Detect which cell encompasses the target text, then output its [X, Y] center coordinate. 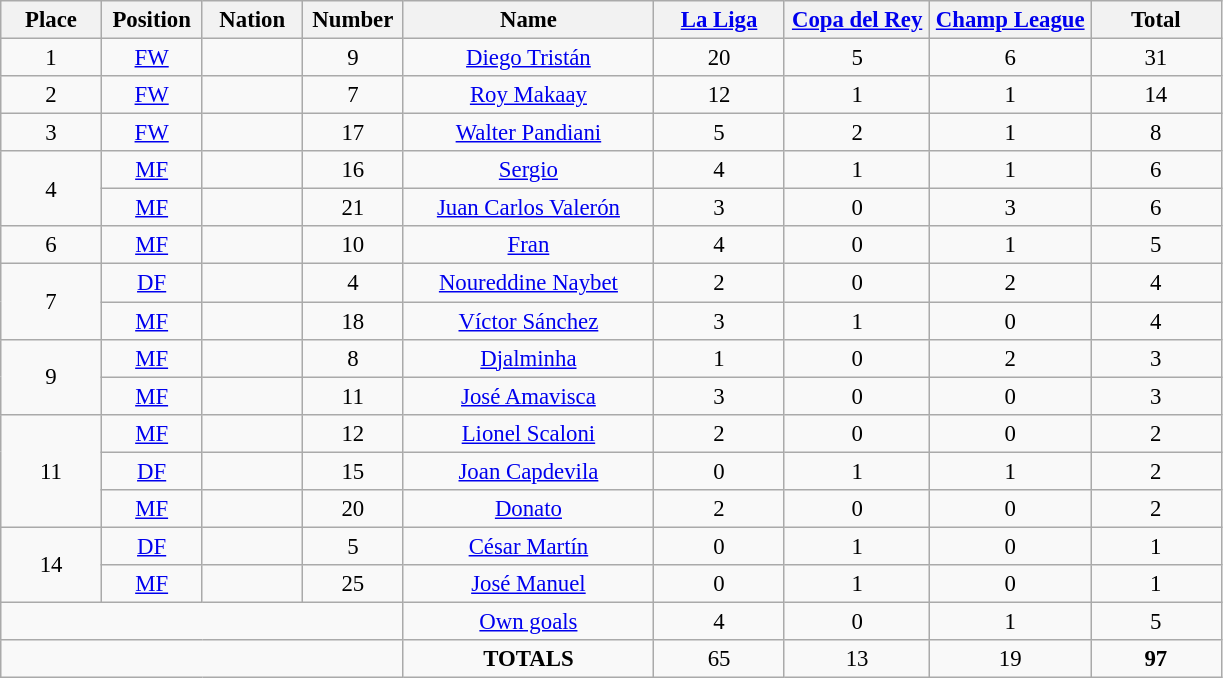
Noureddine Naybet [528, 283]
Nation [252, 20]
José Manuel [528, 584]
TOTALS [528, 659]
Donato [528, 509]
Roy Makaay [528, 95]
19 [1010, 659]
Champ League [1010, 20]
97 [1156, 659]
Diego Tristán [528, 58]
Own goals [528, 621]
Sergio [528, 170]
15 [354, 471]
Juan Carlos Valerón [528, 208]
César Martín [528, 546]
La Liga [720, 20]
18 [354, 321]
José Amavisca [528, 396]
10 [354, 245]
65 [720, 659]
Fran [528, 245]
13 [857, 659]
Lionel Scaloni [528, 433]
31 [1156, 58]
16 [354, 170]
Place [52, 20]
Position [152, 20]
Walter Pandiani [528, 133]
Name [528, 20]
Víctor Sánchez [528, 321]
17 [354, 133]
Number [354, 20]
Joan Capdevila [528, 471]
Copa del Rey [857, 20]
25 [354, 584]
21 [354, 208]
Total [1156, 20]
Djalminha [528, 358]
